Return (x, y) of the center of cell containing provided text 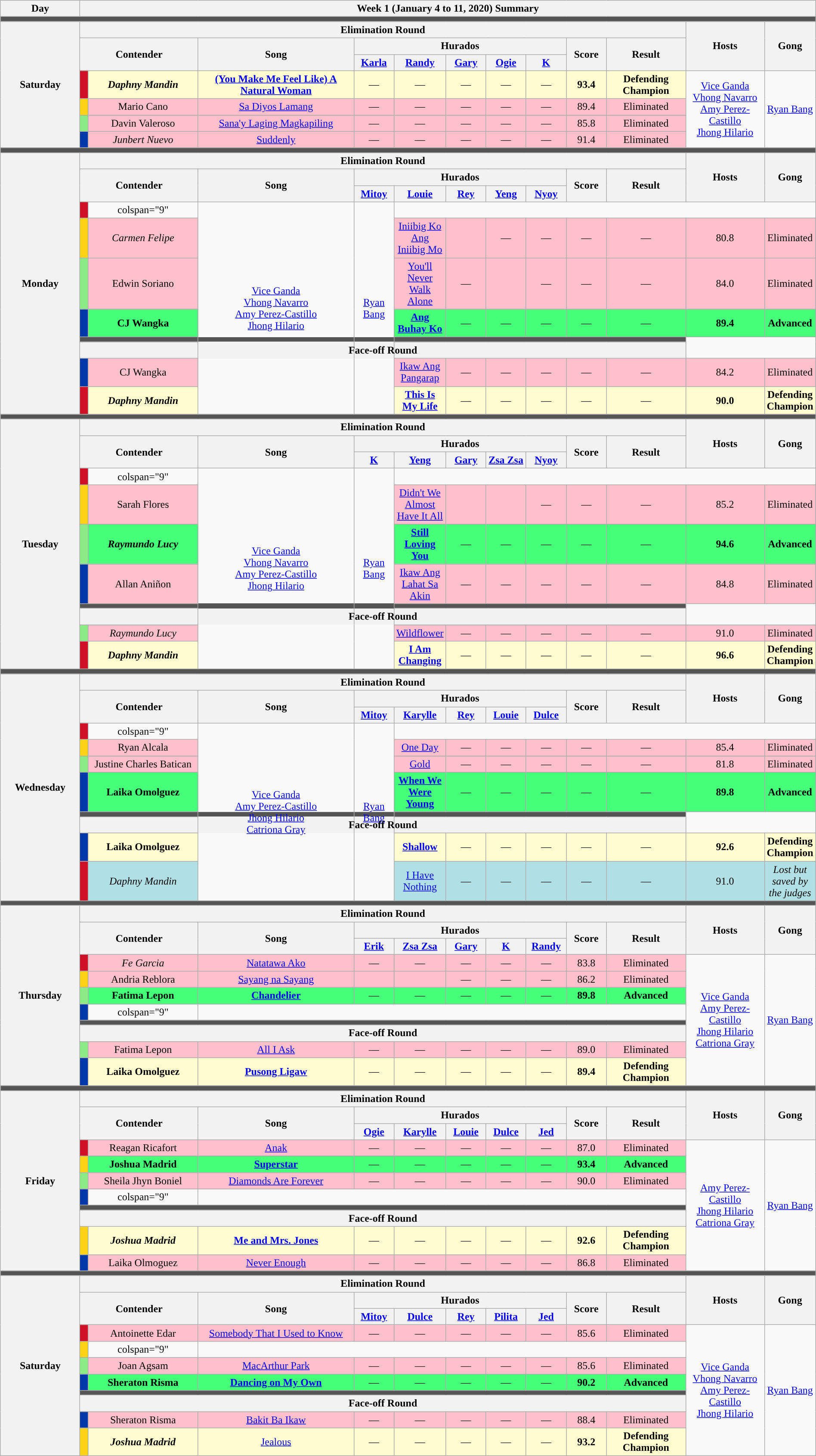
Chandelier (276, 996)
Justine Charles Batican (143, 764)
This Is My Life (420, 400)
MacArthur Park (276, 1366)
Reagan Ricafort (143, 1148)
Carmen Felipe (143, 238)
Mario Cano (143, 107)
Dancing on My Own (276, 1382)
Andria Reblora (143, 979)
I Am Changing (420, 655)
89.0 (586, 1049)
Ang Buhay Ko (420, 323)
83.8 (586, 963)
Friday (40, 1181)
93.2 (586, 1442)
All I Ask (276, 1049)
Erik (374, 947)
One Day (420, 748)
Me and Mrs. Jones (276, 1240)
(You Make Me Feel Like) A Natural Woman (276, 84)
88.4 (586, 1420)
84.2 (725, 372)
Sheila Jhyn Boniel (143, 1181)
I Have Nothing (420, 881)
Pusong Ligaw (276, 1071)
Superstar (276, 1164)
81.8 (725, 764)
Sa Diyos Lamang (276, 107)
Never Enough (276, 1263)
86.2 (586, 979)
Wednesday (40, 787)
85.4 (725, 748)
80.8 (725, 238)
Gold (420, 764)
Wildflower (420, 633)
Diamonds Are Forever (276, 1181)
Ikaw Ang Pangarap (420, 372)
Natatawa Ako (276, 963)
85.2 (725, 504)
Ryan Alcala (143, 748)
96.6 (725, 655)
Shallow (420, 847)
Laika Olmoguez (143, 1263)
Jealous (276, 1442)
Iniibig Ko Ang Iniibig Mo (420, 238)
85.8 (586, 123)
Still Loving You (420, 544)
You'll Never Walk Alone (420, 283)
Sayang na Sayang (276, 979)
Didn't We Almost Have It All (420, 504)
Edwin Soriano (143, 283)
Karla (374, 62)
84.0 (725, 283)
94.6 (725, 544)
90.2 (586, 1382)
Amy Perez-CastilloJhong HilarioCatriona Gray (725, 1205)
Antoinette Edar (143, 1333)
84.8 (725, 584)
Thursday (40, 996)
Ikaw Ang Lahat Sa Akin (420, 584)
87.0 (586, 1148)
Suddenly (276, 140)
Pilita (506, 1316)
Monday (40, 283)
Week 1 (January 4 to 11, 2020) Summary (448, 9)
Joan Agsam (143, 1366)
Bakit Ba Ikaw (276, 1420)
Sarah Flores (143, 504)
Fe Garcia (143, 963)
Lost but saved by the judges (790, 881)
Allan Aniñon (143, 584)
Anak (276, 1148)
Junbert Nuevo (143, 140)
Sana'y Laging Magkapiling (276, 123)
Day (40, 9)
86.8 (586, 1263)
Tuesday (40, 544)
When We Were Young (420, 792)
Somebody That I Used to Know (276, 1333)
Davin Valeroso (143, 123)
91.4 (586, 140)
